Identify which cell holds the provided text, then report its [X, Y] central coordinate. 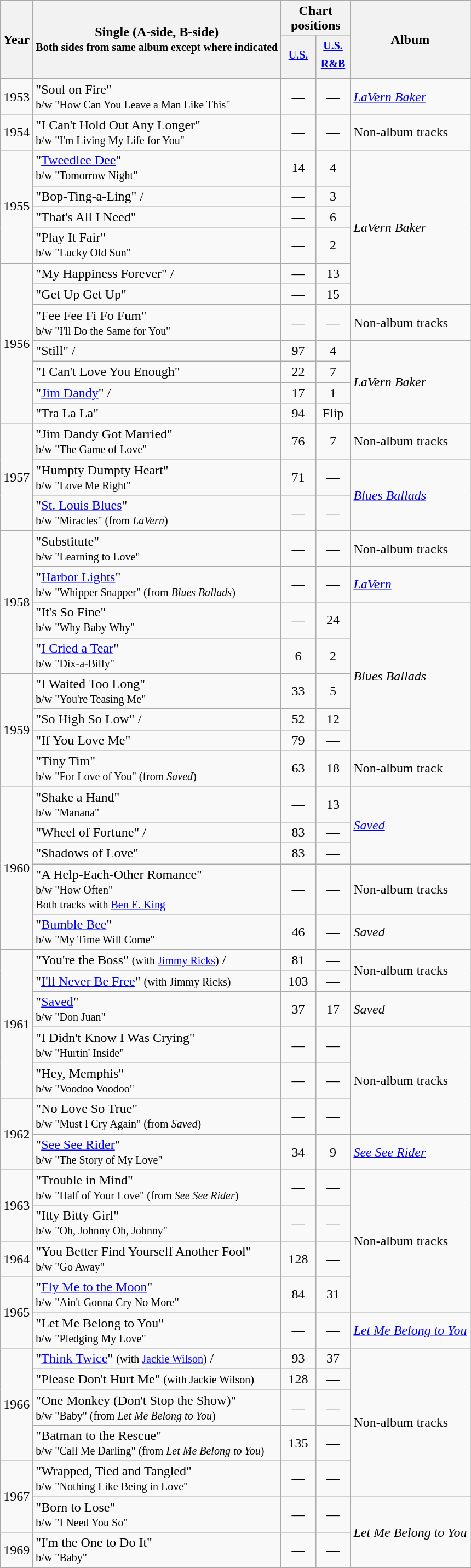
"My Happiness Forever" / [157, 273]
1958 [16, 602]
"I'm the One to Do It"b/w "Baby" [157, 1550]
See See Rider [410, 1152]
"Bop-Ting-a-Ling" / [157, 196]
"Think Twice" (with Jackie Wilson) / [157, 1358]
"Hey, Memphis"b/w "Voodoo Voodoo" [157, 1080]
1962 [16, 1134]
94 [298, 414]
9 [333, 1152]
"Jim Dandy" / [157, 393]
1967 [16, 1497]
12 [333, 719]
"I Can't Love You Enough" [157, 371]
84 [298, 1294]
103 [298, 981]
76 [298, 442]
Single (A-side, B-side)Both sides from same album except where indicated [157, 39]
"You're the Boss" (with Jimmy Ricks) / [157, 960]
"Tweedlee Dee"b/w "Tomorrow Night" [157, 168]
63 [298, 768]
"I Can't Hold Out Any Longer"b/w "I'm Living My Life for You" [157, 133]
93 [298, 1358]
1964 [16, 1259]
"Fly Me to the Moon"b/w "Ain't Gonna Cry No More" [157, 1294]
"Harbor Lights"b/w "Whipper Snapper" (from Blues Ballads) [157, 584]
46 [298, 932]
34 [298, 1152]
"If You Love Me" [157, 740]
5 [333, 691]
31 [333, 1294]
"Fee Fee Fi Fo Fum"b/w "I'll Do the Same for You" [157, 322]
"Play It Fair"b/w "Lucky Old Sun" [157, 245]
"Wrapped, Tied and Tangled"b/w "Nothing Like Being in Love" [157, 1479]
"Saved"b/w "Don Juan" [157, 1009]
24 [333, 620]
1953 [16, 96]
"Batman to the Rescue"b/w "Call Me Darling" (from Let Me Belong to You) [157, 1443]
"No Love So True"b/w "Must I Cry Again" (from Saved) [157, 1117]
U.S. [298, 58]
1955 [16, 207]
"I Didn't Know I Was Crying"b/w "Hurtin' Inside" [157, 1045]
LaVern [410, 584]
"Bumble Bee"b/w "My Time Will Come" [157, 932]
"You Better Find Yourself Another Fool"b/w "Go Away" [157, 1259]
15 [333, 294]
"Substitute"b/w "Learning to Love" [157, 549]
3 [333, 196]
22 [298, 371]
"I Cried a Tear"b/w "Dix-a-Billy" [157, 655]
14 [298, 168]
135 [298, 1443]
71 [298, 478]
Year [16, 39]
"Still" / [157, 351]
52 [298, 719]
Album [410, 39]
1961 [16, 1025]
"Tiny Tim"b/w "For Love of You" (from Saved) [157, 768]
"I'll Never Be Free" (with Jimmy Ricks) [157, 981]
1965 [16, 1312]
1960 [16, 868]
U.S.R&B [333, 58]
1959 [16, 730]
1956 [16, 343]
1954 [16, 133]
"Born to Lose"b/w "I Need You So" [157, 1514]
"That's All I Need" [157, 217]
"Humpty Dumpty Heart"b/w "Love Me Right" [157, 478]
"Let Me Belong to You"b/w "Pledging My Love" [157, 1330]
Flip [333, 414]
"See See Rider"b/w "The Story of My Love" [157, 1152]
"One Monkey (Don't Stop the Show)"b/w "Baby" (from Let Me Belong to You) [157, 1408]
1 [333, 393]
33 [298, 691]
"Shake a Hand"b/w "Manana" [157, 804]
"Itty Bitty Girl"b/w "Oh, Johnny Oh, Johnny" [157, 1223]
"Please Don't Hurt Me" (with Jackie Wilson) [157, 1379]
"A Help-Each-Other Romance"b/w "How Often"Both tracks with Ben E. King [157, 889]
"Soul on Fire"b/w "How Can You Leave a Man Like This" [157, 96]
18 [333, 768]
1969 [16, 1550]
"It's So Fine"b/w "Why Baby Why" [157, 620]
Non-album track [410, 768]
1957 [16, 478]
"Shadows of Love" [157, 853]
Chart positions [315, 19]
"Wheel of Fortune" / [157, 832]
81 [298, 960]
"Jim Dandy Got Married"b/w "The Game of Love" [157, 442]
97 [298, 351]
"Get Up Get Up" [157, 294]
"So High So Low" / [157, 719]
79 [298, 740]
1966 [16, 1404]
1963 [16, 1205]
"Tra La La" [157, 414]
"St. Louis Blues"b/w "Miracles" (from LaVern) [157, 513]
"Trouble in Mind"b/w "Half of Your Love" (from See See Rider) [157, 1188]
"I Waited Too Long"b/w "You're Teasing Me" [157, 691]
